Identify which cell holds the provided text, then report its [X, Y] central coordinate. 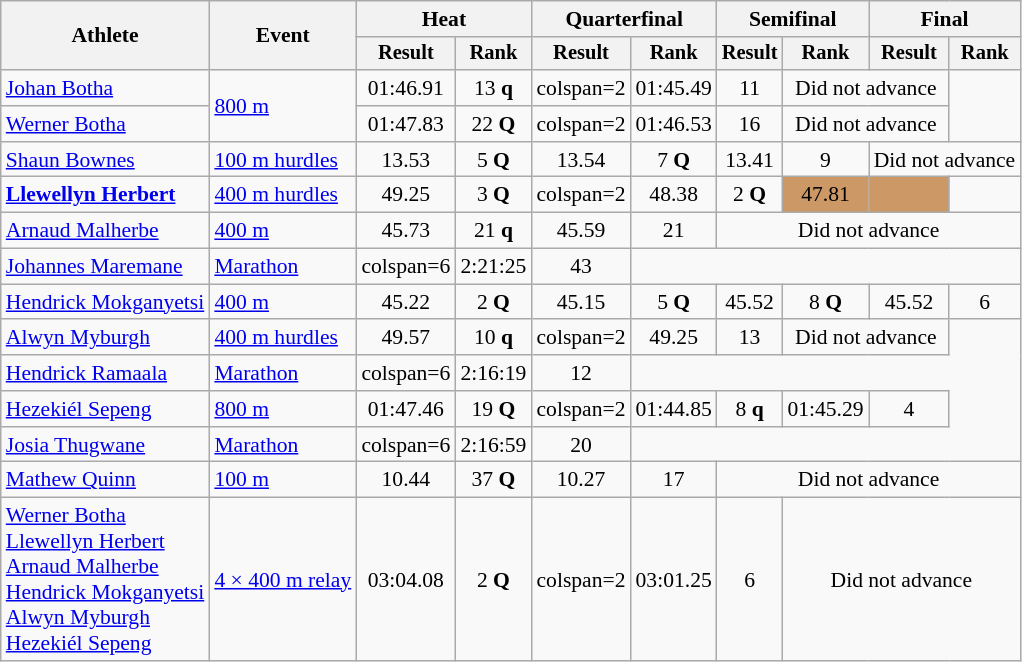
11 [750, 88]
45.15 [580, 302]
Alwyn Myburgh [106, 338]
4 [910, 409]
3 Q [493, 195]
Llewellyn Herbert [106, 195]
4 × 400 m relay [282, 580]
Mathew Quinn [106, 480]
Werner BothaLlewellyn HerbertArnaud MalherbeHendrick MokganyetsiAlwyn MyburghHezekiél Sepeng [106, 580]
21 q [493, 231]
43 [580, 267]
48.38 [674, 195]
19 Q [493, 409]
45.73 [406, 231]
13 [750, 338]
01:46.91 [406, 88]
10 q [493, 338]
01:44.85 [674, 409]
13.41 [750, 160]
Semifinal [793, 19]
Hezekiél Sepeng [106, 409]
7 Q [674, 160]
10.44 [406, 480]
Final [945, 19]
13.54 [580, 160]
03:01.25 [674, 580]
Quarterfinal [624, 19]
12 [580, 373]
01:46.53 [674, 124]
8 q [750, 409]
17 [674, 480]
20 [580, 445]
9 [825, 160]
13 q [493, 88]
Josia Thugwane [106, 445]
03:04.08 [406, 580]
2:16:19 [493, 373]
100 m [282, 480]
Shaun Bownes [106, 160]
10.27 [580, 480]
01:45.29 [825, 409]
16 [750, 124]
01:45.49 [674, 88]
47.81 [825, 195]
01:47.46 [406, 409]
22 Q [493, 124]
21 [674, 231]
45.59 [580, 231]
Johannes Maremane [106, 267]
8 Q [825, 302]
Hendrick Mokganyetsi [106, 302]
45.22 [406, 302]
49.57 [406, 338]
2:21:25 [493, 267]
01:47.83 [406, 124]
Hendrick Ramaala [106, 373]
Event [282, 36]
Werner Botha [106, 124]
Athlete [106, 36]
Heat [444, 19]
100 m hurdles [282, 160]
2:16:59 [493, 445]
Johan Botha [106, 88]
13.53 [406, 160]
37 Q [493, 480]
Arnaud Malherbe [106, 231]
